Return the [x, y] coordinate for the center point of the cell that contains the specified text.  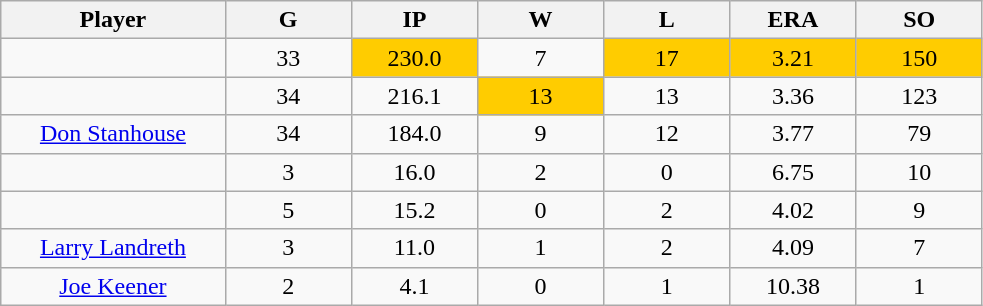
Larry Landreth [113, 248]
SO [919, 20]
5 [288, 210]
216.1 [414, 96]
IP [414, 20]
W [540, 20]
4.09 [793, 248]
ERA [793, 20]
184.0 [414, 134]
3.21 [793, 58]
Player [113, 20]
230.0 [414, 58]
4.1 [414, 286]
L [667, 20]
4.02 [793, 210]
G [288, 20]
10.38 [793, 286]
3.77 [793, 134]
6.75 [793, 172]
11.0 [414, 248]
150 [919, 58]
Don Stanhouse [113, 134]
33 [288, 58]
16.0 [414, 172]
Joe Keener [113, 286]
15.2 [414, 210]
123 [919, 96]
12 [667, 134]
17 [667, 58]
79 [919, 134]
10 [919, 172]
3.36 [793, 96]
